Identify which cell holds the provided text, then report its (X, Y) central coordinate. 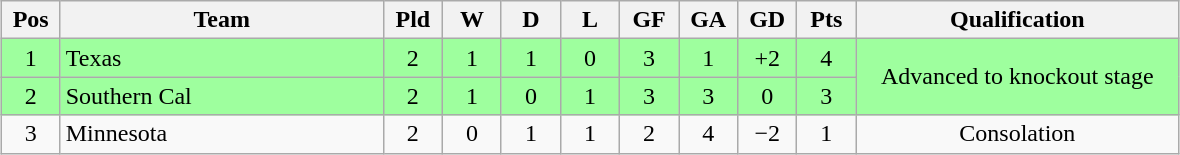
Pts (826, 20)
Minnesota (222, 134)
D (530, 20)
Pld (412, 20)
Advanced to knockout stage (1018, 77)
L (590, 20)
Consolation (1018, 134)
Southern Cal (222, 96)
GA (708, 20)
GD (768, 20)
GF (650, 20)
Team (222, 20)
Pos (30, 20)
−2 (768, 134)
Texas (222, 58)
W (472, 20)
Qualification (1018, 20)
+2 (768, 58)
